Detect which cell encompasses the target text, then output its [X, Y] center coordinate. 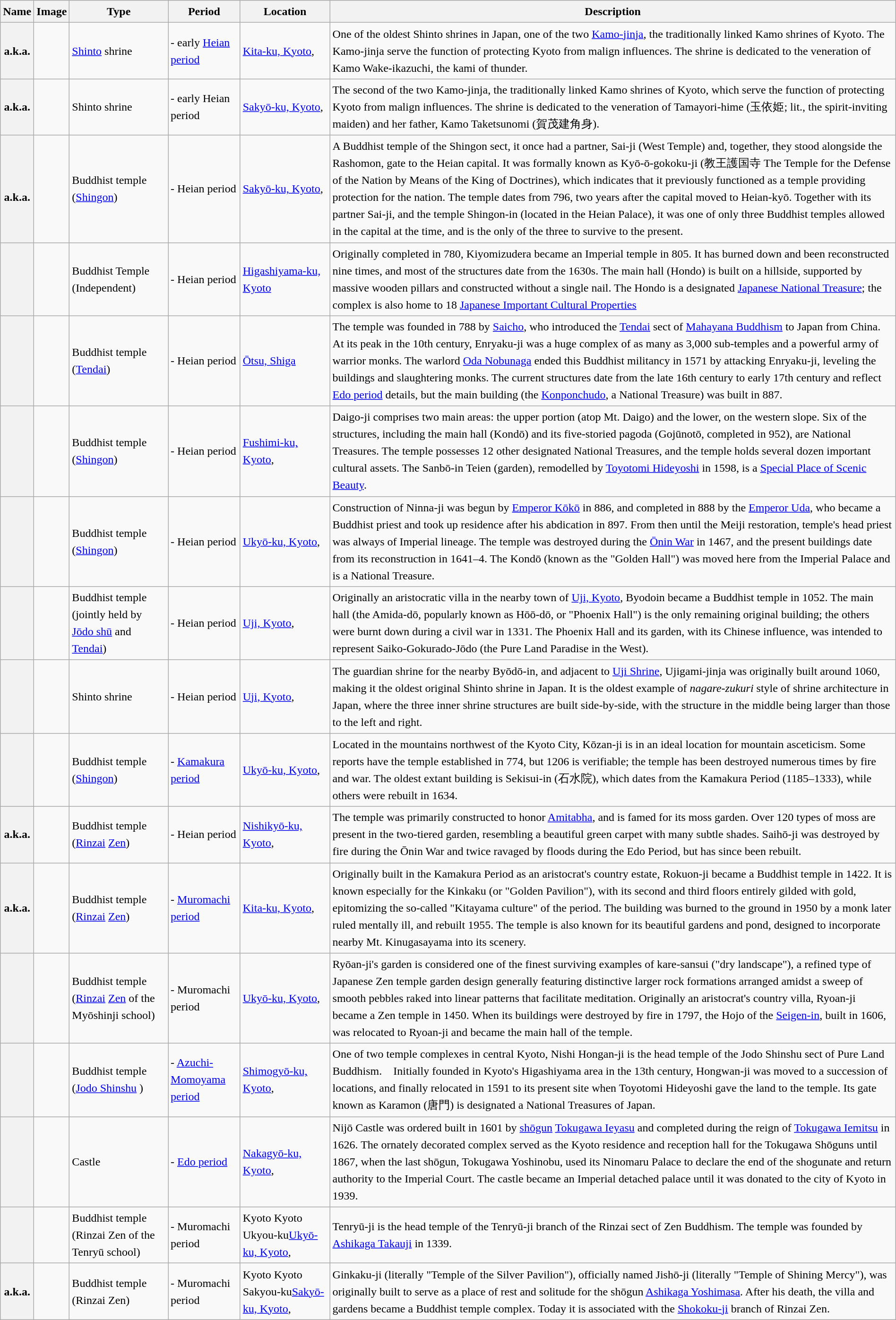
- Edo period [204, 1162]
Description [612, 11]
Kyoto Kyoto Sakyou-kuSakyō-ku, Kyoto, [285, 1291]
Period [204, 11]
Castle [119, 1162]
Nishikyō-ku, Kyoto, [285, 835]
Location [285, 11]
Kyoto Kyoto Ukyou-kuUkyō-ku, Kyoto, [285, 1235]
Tenryū-ji is the head temple of the Tenryū-ji branch of the Rinzai sect of Zen Buddhism. The temple was founded by Ashikaga Takauji in 1339. [612, 1235]
- Kamakura period [204, 769]
Buddhist temple (Rinzai Zen of the Myōshinji school) [119, 998]
Higashiyama-ku, Kyoto [285, 279]
Fushimi-ku, Kyoto, [285, 451]
Shimogyō-ku, Kyoto, [285, 1080]
Type [119, 11]
Image [52, 11]
- Azuchi-Momoyama period [204, 1080]
Ōtsu, Shiga [285, 361]
Buddhist temple (Tendai) [119, 361]
Buddhist temple (Jodo Shinshu ) [119, 1080]
Buddhist temple (jointly held by Jōdo shū and Tendai) [119, 623]
Nakagyō-ku, Kyoto, [285, 1162]
Buddhist temple (Rinzai Zen of the Tenryū school) [119, 1235]
Name [17, 11]
Buddhist Temple (Independent) [119, 279]
